Pinpoint the cell where the given text exists, returning its [x, y] midpoint coordinate. 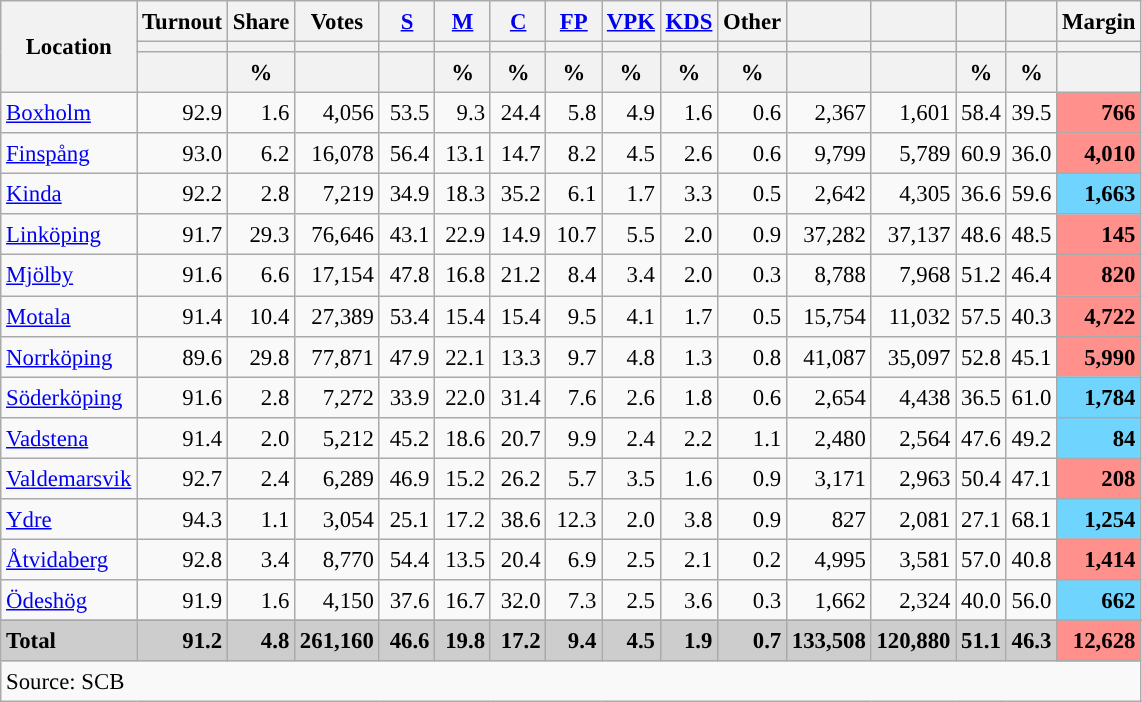
Motala [69, 316]
29.8 [260, 356]
54.4 [407, 560]
5.5 [632, 234]
2,480 [830, 438]
2,081 [914, 520]
26.2 [518, 478]
4,438 [914, 398]
7.3 [574, 600]
25.1 [407, 520]
3,054 [338, 520]
16,078 [338, 154]
6.9 [574, 560]
3.3 [688, 194]
57.0 [981, 560]
C [518, 22]
2,324 [914, 600]
1,254 [1099, 520]
7,968 [914, 276]
827 [830, 520]
FP [574, 22]
820 [1099, 276]
7,219 [338, 194]
6.2 [260, 154]
1,601 [914, 114]
94.3 [182, 520]
6,289 [338, 478]
20.7 [518, 438]
56.0 [1031, 600]
261,160 [338, 640]
92.8 [182, 560]
11,032 [914, 316]
37,282 [830, 234]
1.8 [688, 398]
1.9 [688, 640]
2,564 [914, 438]
14.7 [518, 154]
40.3 [1031, 316]
9.7 [574, 356]
22.0 [463, 398]
Mjölby [69, 276]
76,646 [338, 234]
2,654 [830, 398]
9.5 [574, 316]
3,171 [830, 478]
92.2 [182, 194]
48.5 [1031, 234]
8,788 [830, 276]
13.1 [463, 154]
6.6 [260, 276]
35.2 [518, 194]
33.9 [407, 398]
9.4 [574, 640]
Valdemarsvik [69, 478]
Söderköping [69, 398]
0.8 [752, 356]
4,722 [1099, 316]
1,662 [830, 600]
Finspång [69, 154]
24.4 [518, 114]
3.8 [688, 520]
0.7 [752, 640]
M [463, 22]
45.1 [1031, 356]
46.3 [1031, 640]
2,963 [914, 478]
9,799 [830, 154]
51.2 [981, 276]
47.6 [981, 438]
36.6 [981, 194]
29.3 [260, 234]
145 [1099, 234]
35,097 [914, 356]
49.2 [1031, 438]
4,150 [338, 600]
51.1 [981, 640]
5,212 [338, 438]
36.0 [1031, 154]
1,663 [1099, 194]
52.8 [981, 356]
27.1 [981, 520]
8.2 [574, 154]
Location [69, 47]
10.7 [574, 234]
2,367 [830, 114]
27,389 [338, 316]
57.5 [981, 316]
38.6 [518, 520]
1,414 [1099, 560]
50.4 [981, 478]
92.9 [182, 114]
Åtvidaberg [69, 560]
17,154 [338, 276]
47.1 [1031, 478]
Vadstena [69, 438]
45.2 [407, 438]
56.4 [407, 154]
4,056 [338, 114]
3.6 [688, 600]
91.7 [182, 234]
14.9 [518, 234]
22.9 [463, 234]
KDS [688, 22]
15,754 [830, 316]
4.9 [632, 114]
Kinda [69, 194]
Norrköping [69, 356]
5.7 [574, 478]
120,880 [914, 640]
15.2 [463, 478]
0.2 [752, 560]
16.8 [463, 276]
36.5 [981, 398]
9.9 [574, 438]
47.9 [407, 356]
10.4 [260, 316]
37,137 [914, 234]
12.3 [574, 520]
31.4 [518, 398]
46.9 [407, 478]
4.1 [632, 316]
2,642 [830, 194]
2.1 [688, 560]
53.4 [407, 316]
5,990 [1099, 356]
60.9 [981, 154]
43.1 [407, 234]
93.0 [182, 154]
133,508 [830, 640]
8.4 [574, 276]
662 [1099, 600]
208 [1099, 478]
5,789 [914, 154]
3,581 [914, 560]
41,087 [830, 356]
46.6 [407, 640]
20.4 [518, 560]
37.6 [407, 600]
Margin [1099, 22]
32.0 [518, 600]
Votes [338, 22]
77,871 [338, 356]
Other [752, 22]
7,272 [338, 398]
7.6 [574, 398]
68.1 [1031, 520]
40.0 [981, 600]
9.3 [463, 114]
13.3 [518, 356]
2.2 [688, 438]
Linköping [69, 234]
Ydre [69, 520]
22.1 [463, 356]
13.5 [463, 560]
21.2 [518, 276]
92.7 [182, 478]
61.0 [1031, 398]
89.6 [182, 356]
39.5 [1031, 114]
34.9 [407, 194]
S [407, 22]
Turnout [182, 22]
Total [69, 640]
Share [260, 22]
1,784 [1099, 398]
8,770 [338, 560]
Ödeshög [69, 600]
58.4 [981, 114]
5.8 [574, 114]
VPK [632, 22]
12,628 [1099, 640]
84 [1099, 438]
6.1 [574, 194]
19.8 [463, 640]
4,010 [1099, 154]
47.8 [407, 276]
40.8 [1031, 560]
Boxholm [69, 114]
59.6 [1031, 194]
18.6 [463, 438]
91.9 [182, 600]
4,305 [914, 194]
4,995 [830, 560]
46.4 [1031, 276]
91.2 [182, 640]
Source: SCB [571, 682]
1.3 [688, 356]
18.3 [463, 194]
53.5 [407, 114]
16.7 [463, 600]
48.6 [981, 234]
3.5 [632, 478]
766 [1099, 114]
